Search for the cell housing the specified text and yield its (X, Y) center coordinate. 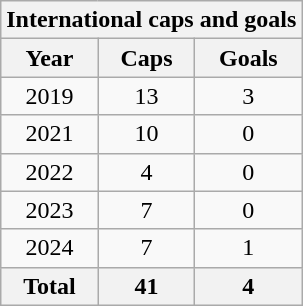
International caps and goals (152, 20)
13 (146, 96)
Caps (146, 58)
2021 (50, 134)
3 (248, 96)
2024 (50, 248)
Year (50, 58)
2019 (50, 96)
2022 (50, 172)
2023 (50, 210)
1 (248, 248)
Total (50, 286)
41 (146, 286)
10 (146, 134)
Goals (248, 58)
